Identify which cell holds the provided text, then report its (X, Y) central coordinate. 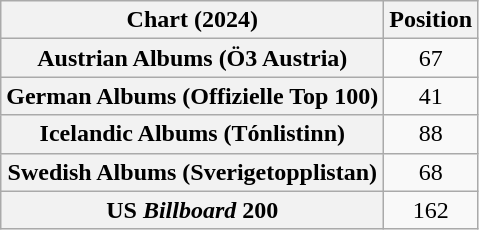
Swedish Albums (Sverigetopplistan) (192, 172)
German Albums (Offizielle Top 100) (192, 96)
67 (431, 58)
Position (431, 20)
41 (431, 96)
162 (431, 210)
Austrian Albums (Ö3 Austria) (192, 58)
Icelandic Albums (Tónlistinn) (192, 134)
68 (431, 172)
US Billboard 200 (192, 210)
88 (431, 134)
Chart (2024) (192, 20)
